Output the [X, Y] coordinate of the center of the cell containing the given text.  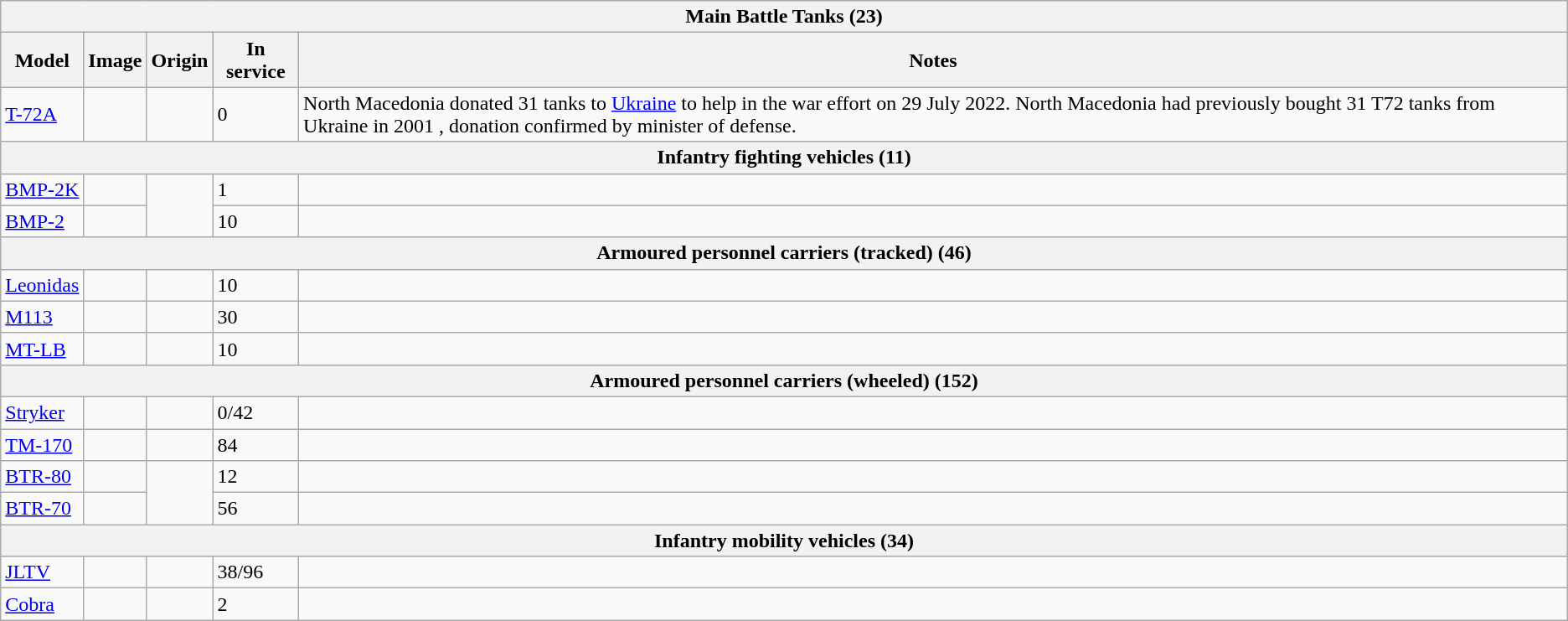
Infantry fighting vehicles (11) [784, 158]
30 [256, 317]
2 [256, 604]
38/96 [256, 572]
MT-LB [42, 349]
In service [256, 60]
Model [42, 60]
1 [256, 189]
Image [116, 60]
Cobra [42, 604]
12 [256, 477]
Notes [933, 60]
TM-170 [42, 445]
BTR-80 [42, 477]
84 [256, 445]
Armoured personnel carriers (wheeled) (152) [784, 380]
Leonidas [42, 285]
0 [256, 114]
Stryker [42, 412]
0/42 [256, 412]
Origin [179, 60]
BMP-2K [42, 189]
JLTV [42, 572]
M113 [42, 317]
Armoured personnel carriers (tracked) (46) [784, 253]
BTR-70 [42, 509]
BMP-2 [42, 221]
Infantry mobility vehicles (34) [784, 541]
Main Battle Tanks (23) [784, 17]
T-72A [42, 114]
56 [256, 509]
